Pinpoint the cell where the given text exists, returning its [x, y] midpoint coordinate. 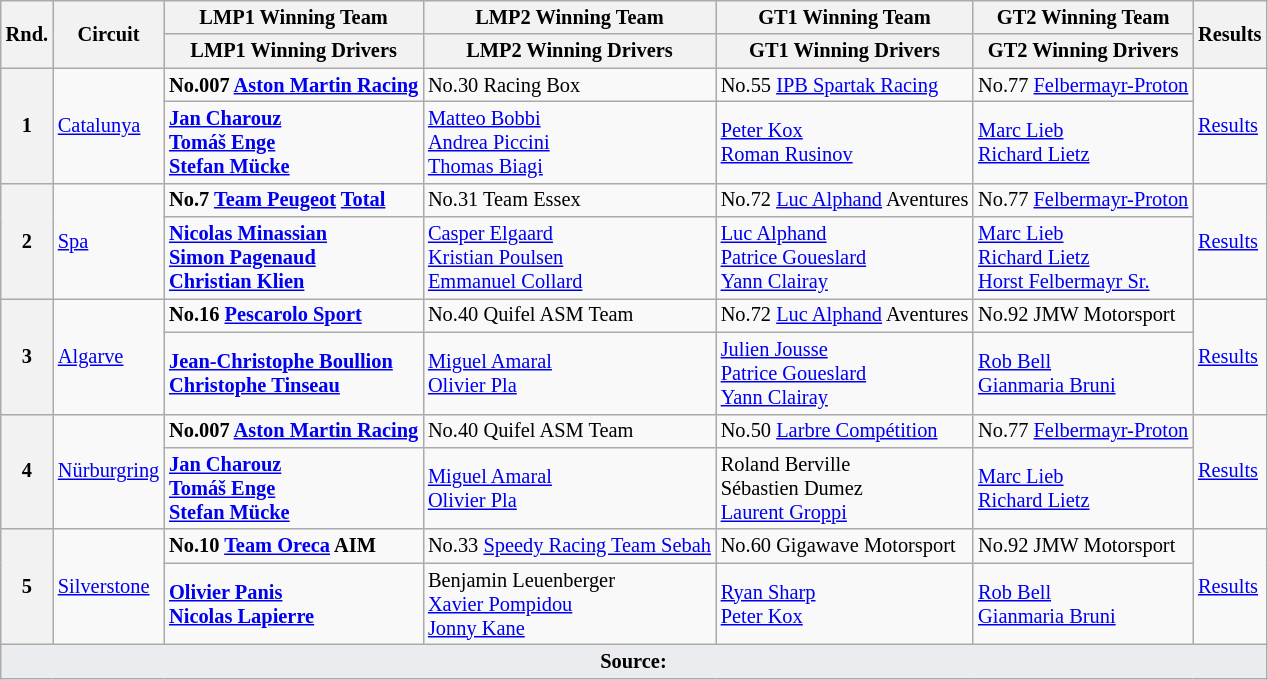
Nicolas Minassian Simon Pagenaud Christian Klien [294, 258]
No.31 Team Essex [570, 200]
Algarve [108, 356]
LMP2 Winning Team [570, 17]
Roland Berville Sébastien Dumez Laurent Groppi [844, 488]
Jean-Christophe Boullion Christophe Tinseau [294, 373]
Peter Kox Roman Rusinov [844, 142]
No.50 Larbre Compétition [844, 431]
GT2 Winning Team [1083, 17]
3 [27, 356]
No.55 IPB Spartak Racing [844, 85]
No.16 Pescarolo Sport [294, 315]
GT1 Winning Drivers [844, 51]
Benjamin Leuenberger Xavier Pompidou Jonny Kane [570, 604]
Circuit [108, 34]
1 [27, 126]
Ryan Sharp Peter Kox [844, 604]
GT2 Winning Drivers [1083, 51]
Luc Alphand Patrice Goueslard Yann Clairay [844, 258]
No.30 Racing Box [570, 85]
LMP1 Winning Drivers [294, 51]
Marc Lieb Richard Lietz Horst Felbermayr Sr. [1083, 258]
LMP2 Winning Drivers [570, 51]
No.10 Team Oreca AIM [294, 546]
GT1 Winning Team [844, 17]
No.33 Speedy Racing Team Sebah [570, 546]
Spa [108, 240]
Olivier Panis Nicolas Lapierre [294, 604]
Nürburgring [108, 472]
LMP1 Winning Team [294, 17]
Catalunya [108, 126]
Source: [634, 661]
4 [27, 472]
2 [27, 240]
5 [27, 586]
Silverstone [108, 586]
Julien Jousse Patrice Goueslard Yann Clairay [844, 373]
No.7 Team Peugeot Total [294, 200]
Matteo Bobbi Andrea Piccini Thomas Biagi [570, 142]
No.60 Gigawave Motorsport [844, 546]
Rnd. [27, 34]
Casper Elgaard Kristian Poulsen Emmanuel Collard [570, 258]
